From the cell containing the given text, extract its center point as (X, Y) coordinate. 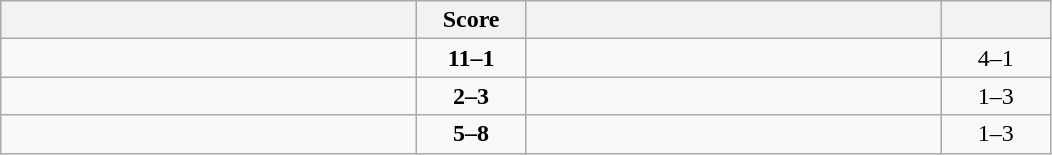
2–3 (472, 96)
4–1 (996, 58)
5–8 (472, 134)
Score (472, 20)
11–1 (472, 58)
